Locate the cell with the specified text and output its (x, y) center coordinate. 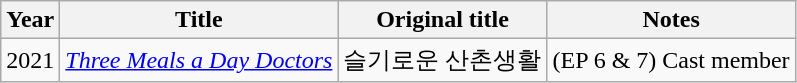
슬기로운 산촌생활 (442, 60)
(EP 6 & 7) Cast member (671, 60)
Three Meals a Day Doctors (199, 60)
2021 (30, 60)
Title (199, 20)
Notes (671, 20)
Year (30, 20)
Original title (442, 20)
